Find where the given text appears and provide that cell's center as (X, Y) coordinate. 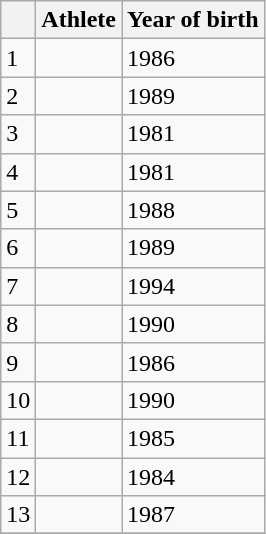
4 (18, 172)
9 (18, 362)
12 (18, 477)
1988 (194, 210)
10 (18, 400)
1 (18, 58)
1994 (194, 286)
8 (18, 324)
5 (18, 210)
11 (18, 438)
6 (18, 248)
7 (18, 286)
1985 (194, 438)
2 (18, 96)
13 (18, 515)
Athlete (79, 20)
1984 (194, 477)
1987 (194, 515)
3 (18, 134)
Year of birth (194, 20)
